Detect which cell encompasses the target text, then output its [x, y] center coordinate. 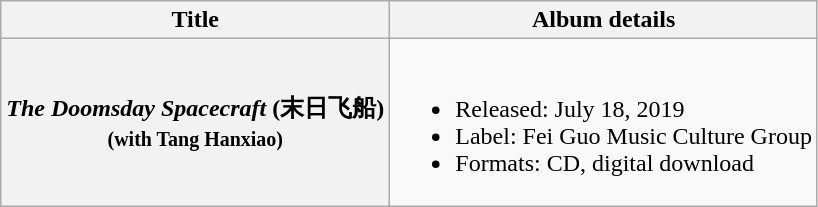
Released: July 18, 2019Label: Fei Guo Music Culture GroupFormats: CD, digital download [604, 122]
Title [196, 20]
Album details [604, 20]
The Doomsday Spacecraft (末日飞船)(with Tang Hanxiao) [196, 122]
